Identify which cell holds the provided text, then report its (X, Y) central coordinate. 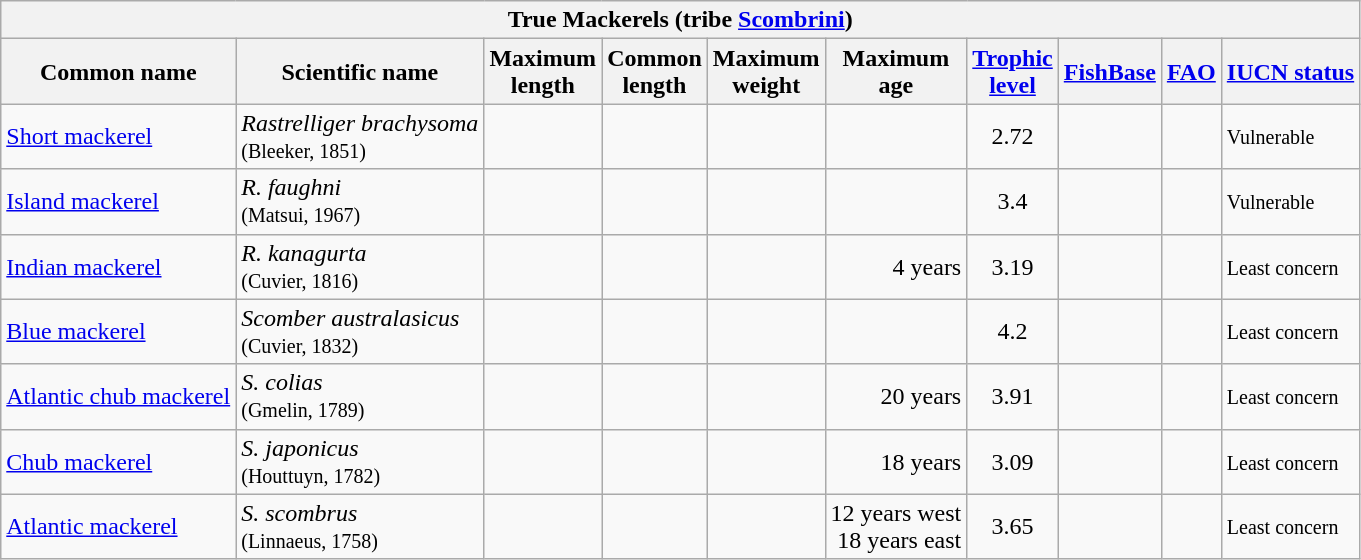
Trophiclevel (1013, 72)
Blue mackerel (118, 332)
4 years (896, 266)
S. colias(Gmelin, 1789) (360, 396)
18 years (896, 462)
3.4 (1013, 202)
True Mackerels (tribe Scombrini) (680, 20)
20 years (896, 396)
12 years west18 years east (896, 526)
S. scombrus(Linnaeus, 1758) (360, 526)
R. kanagurta(Cuvier, 1816) (360, 266)
R. faughni(Matsui, 1967) (360, 202)
IUCN status (1290, 72)
3.09 (1013, 462)
Commonlength (655, 72)
Atlantic chub mackerel (118, 396)
3.19 (1013, 266)
Maximumage (896, 72)
Indian mackerel (118, 266)
Maximumlength (543, 72)
Scomber australasicus(Cuvier, 1832) (360, 332)
FishBase (1110, 72)
Chub mackerel (118, 462)
Scientific name (360, 72)
S. japonicus(Houttuyn, 1782) (360, 462)
Common name (118, 72)
Maximumweight (766, 72)
Island mackerel (118, 202)
Short mackerel (118, 136)
4.2 (1013, 332)
3.65 (1013, 526)
FAO (1191, 72)
3.91 (1013, 396)
2.72 (1013, 136)
Rastrelliger brachysoma(Bleeker, 1851) (360, 136)
Atlantic mackerel (118, 526)
